Pinpoint the cell where the given text exists, returning its [x, y] midpoint coordinate. 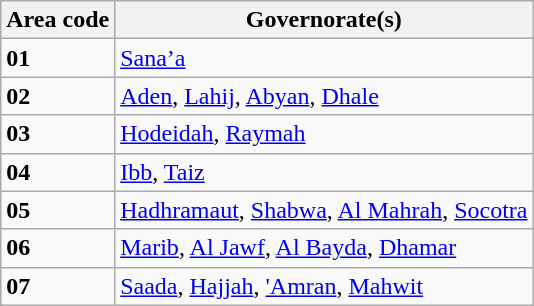
Hadhramaut, Shabwa, Al Mahrah, Socotra [324, 210]
Aden, Lahij, Abyan, Dhale [324, 96]
Governorate(s) [324, 20]
01 [58, 58]
04 [58, 172]
03 [58, 134]
05 [58, 210]
Hodeidah, Raymah [324, 134]
02 [58, 96]
Sana’a [324, 58]
Saada, Hajjah, 'Amran, Mahwit [324, 286]
07 [58, 286]
06 [58, 248]
Area code [58, 20]
Marib, Al Jawf, Al Bayda, Dhamar [324, 248]
Ibb, Taiz [324, 172]
